Determine the [X, Y] coordinate at the center of the cell enclosing the given text.  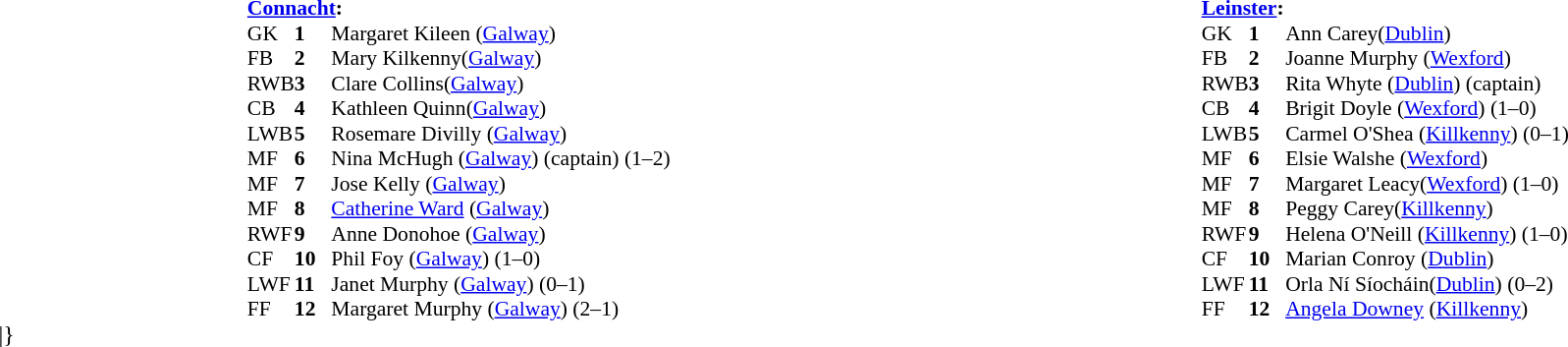
Phil Foy (Galway) (1–0) [501, 259]
Kathleen Quinn(Galway) [501, 109]
Nina McHugh (Galway) (captain) (1–2) [501, 158]
Janet Murphy (Galway) (0–1) [501, 284]
Catherine Ward (Galway) [501, 209]
Rosemare Divilly (Galway) [501, 134]
Mary Kilkenny(Galway) [501, 58]
Anne Donohoe (Galway) [501, 234]
Margaret Kileen (Galway) [501, 33]
Margaret Murphy (Galway) (2–1) [501, 310]
Clare Collins(Galway) [501, 84]
Jose Kelly (Galway) [501, 184]
